Scan for the cell matching the given text and deliver its (X, Y) coordinate at center. 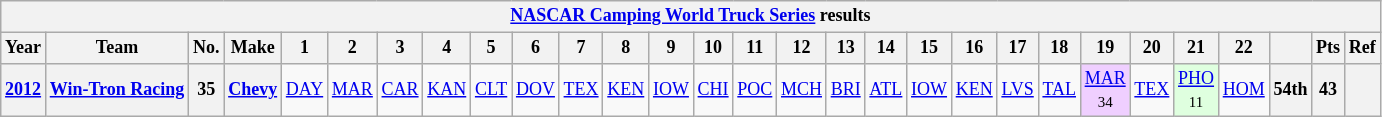
Ref (1362, 48)
12 (802, 48)
BRI (846, 90)
13 (846, 48)
18 (1059, 48)
Win-Tron Racing (116, 90)
11 (755, 48)
No. (206, 48)
Team (116, 48)
TAL (1059, 90)
Year (24, 48)
Make (253, 48)
21 (1196, 48)
9 (672, 48)
35 (206, 90)
22 (1244, 48)
CHI (713, 90)
CAR (400, 90)
54th (1290, 90)
MAR34 (1105, 90)
CLT (492, 90)
2012 (24, 90)
19 (1105, 48)
HOM (1244, 90)
NASCAR Camping World Truck Series results (690, 16)
15 (930, 48)
DAY (304, 90)
6 (536, 48)
20 (1152, 48)
7 (581, 48)
16 (974, 48)
LVS (1018, 90)
DOV (536, 90)
10 (713, 48)
2 (353, 48)
KAN (447, 90)
MAR (353, 90)
POC (755, 90)
ATL (886, 90)
MCH (802, 90)
17 (1018, 48)
Chevy (253, 90)
PHO11 (1196, 90)
14 (886, 48)
Pts (1328, 48)
3 (400, 48)
43 (1328, 90)
4 (447, 48)
5 (492, 48)
8 (626, 48)
1 (304, 48)
